Scan for the cell matching the given text and deliver its [x, y] coordinate at center. 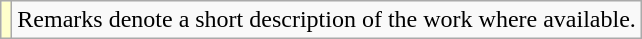
Remarks denote a short description of the work where available. [327, 20]
